From the cell containing the given text, extract its center point as (x, y) coordinate. 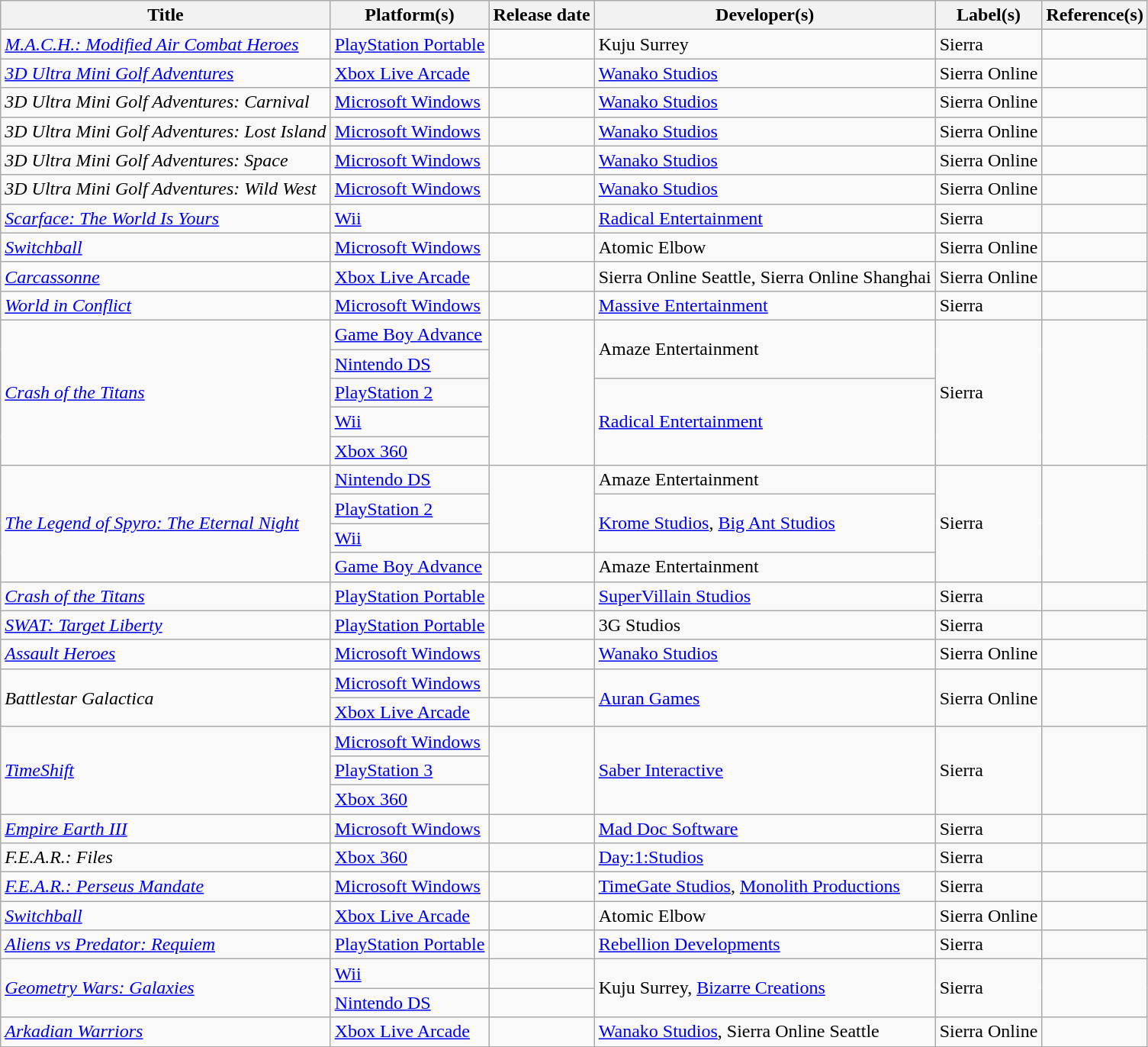
World in Conflict (166, 305)
Kuju Surrey (764, 44)
PlayStation 3 (410, 770)
Assault Heroes (166, 654)
Carcassonne (166, 276)
3D Ultra Mini Golf Adventures (166, 73)
Platform(s) (410, 15)
Wanako Studios, Sierra Online Seattle (764, 1032)
SuperVillain Studios (764, 596)
F.E.A.R.: Files (166, 858)
Geometry Wars: Galaxies (166, 988)
Mad Doc Software (764, 828)
3G Studios (764, 625)
3D Ultra Mini Golf Adventures: Wild West (166, 189)
Title (166, 15)
Rebellion Developments (764, 945)
F.E.A.R.: Perseus Mandate (166, 887)
Developer(s) (764, 15)
Auran Games (764, 697)
Saber Interactive (764, 770)
3D Ultra Mini Golf Adventures: Carnival (166, 102)
Sierra Online Seattle, Sierra Online Shanghai (764, 276)
M.A.C.H.: Modified Air Combat Heroes (166, 44)
Arkadian Warriors (166, 1032)
Krome Studios, Big Ant Studios (764, 523)
Massive Entertainment (764, 305)
3D Ultra Mini Golf Adventures: Space (166, 160)
Label(s) (989, 15)
SWAT: Target Liberty (166, 625)
Reference(s) (1095, 15)
3D Ultra Mini Golf Adventures: Lost Island (166, 131)
Release date (542, 15)
Scarface: The World Is Yours (166, 218)
TimeShift (166, 770)
Battlestar Galactica (166, 697)
TimeGate Studios, Monolith Productions (764, 887)
Aliens vs Predator: Requiem (166, 945)
Kuju Surrey, Bizarre Creations (764, 988)
Empire Earth III (166, 828)
Day:1:Studios (764, 858)
The Legend of Spyro: The Eternal Night (166, 523)
